Find where the given text appears and provide that cell's center as (x, y) coordinate. 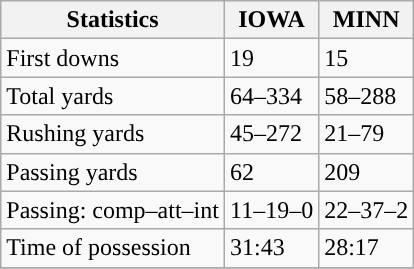
Rushing yards (113, 134)
62 (271, 172)
Passing: comp–att–int (113, 210)
Time of possession (113, 248)
15 (366, 58)
31:43 (271, 248)
IOWA (271, 20)
21–79 (366, 134)
19 (271, 58)
Total yards (113, 96)
MINN (366, 20)
11–19–0 (271, 210)
First downs (113, 58)
Passing yards (113, 172)
Statistics (113, 20)
209 (366, 172)
28:17 (366, 248)
58–288 (366, 96)
64–334 (271, 96)
22–37–2 (366, 210)
45–272 (271, 134)
